Capture the cell that displays the provided text and extract its (x, y) central coordinate. 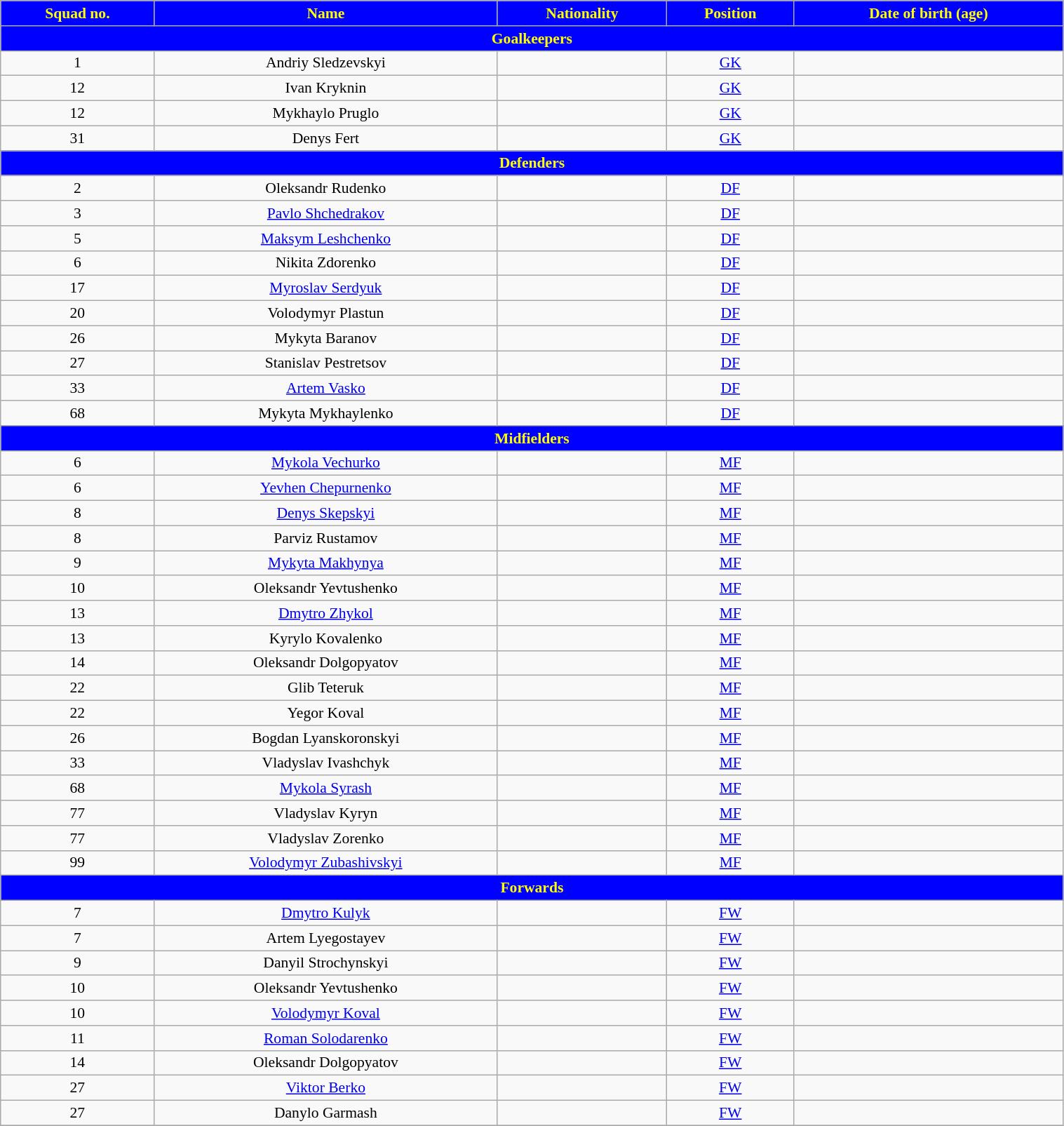
Denys Skepskyi (325, 514)
Vladyslav Kyryn (325, 813)
Bogdan Lyanskoronskyi (325, 738)
Roman Solodarenko (325, 1038)
Squad no. (77, 13)
Danyil Strochynskyi (325, 963)
Nikita Zdorenko (325, 263)
Forwards (532, 888)
3 (77, 213)
Mykyta Mykhaylenko (325, 413)
Glib Teteruk (325, 688)
Mykhaylo Pruglo (325, 114)
Volodymyr Zubashivskyi (325, 863)
Dmytro Zhykol (325, 613)
Stanislav Pestretsov (325, 363)
Kyrylo Kovalenko (325, 638)
Yevhen Chepurnenko (325, 488)
Artem Lyegostayev (325, 938)
Oleksandr Rudenko (325, 189)
Position (731, 13)
5 (77, 239)
17 (77, 288)
11 (77, 1038)
Ivan Kryknin (325, 88)
Volodymyr Koval (325, 1013)
Date of birth (age) (929, 13)
Myroslav Serdyuk (325, 288)
Mykola Vechurko (325, 463)
20 (77, 314)
Nationality (582, 13)
Dmytro Kulyk (325, 913)
Mykyta Makhynya (325, 563)
Denys Fert (325, 138)
Yegor Koval (325, 713)
Artem Vasko (325, 389)
Name (325, 13)
Goalkeepers (532, 39)
Midfielders (532, 438)
Mykyta Baranov (325, 338)
Parviz Rustamov (325, 538)
99 (77, 863)
Pavlo Shchedrakov (325, 213)
Viktor Berko (325, 1088)
Vladyslav Ivashchyk (325, 763)
Vladyslav Zorenko (325, 838)
Maksym Leshchenko (325, 239)
Mykola Syrash (325, 789)
Andriy Sledzevskyi (325, 63)
2 (77, 189)
Volodymyr Plastun (325, 314)
Danylo Garmash (325, 1113)
Defenders (532, 163)
1 (77, 63)
31 (77, 138)
